Identify which cell holds the provided text, then report its [X, Y] central coordinate. 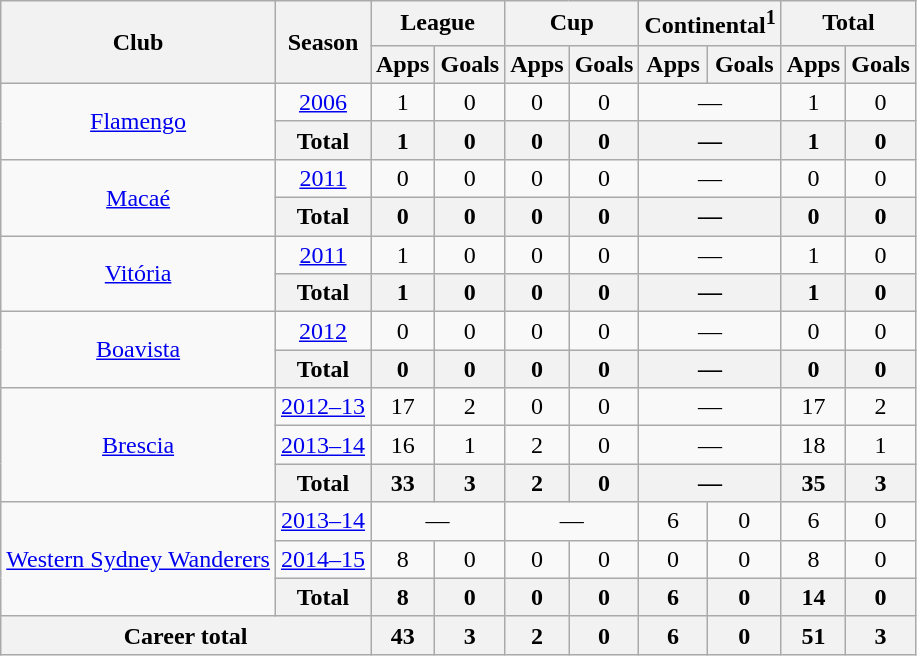
35 [813, 483]
Brescia [138, 445]
League [437, 24]
Western Sydney Wanderers [138, 559]
14 [813, 597]
Boavista [138, 350]
Flamengo [138, 121]
Career total [186, 635]
16 [402, 445]
Club [138, 42]
2012 [322, 331]
Cup [572, 24]
33 [402, 483]
Macaé [138, 197]
43 [402, 635]
51 [813, 635]
2012–13 [322, 407]
18 [813, 445]
Season [322, 42]
Vitória [138, 274]
Continental1 [710, 24]
2006 [322, 102]
2014–15 [322, 559]
